Output the [x, y] coordinate of the center of the cell containing the given text.  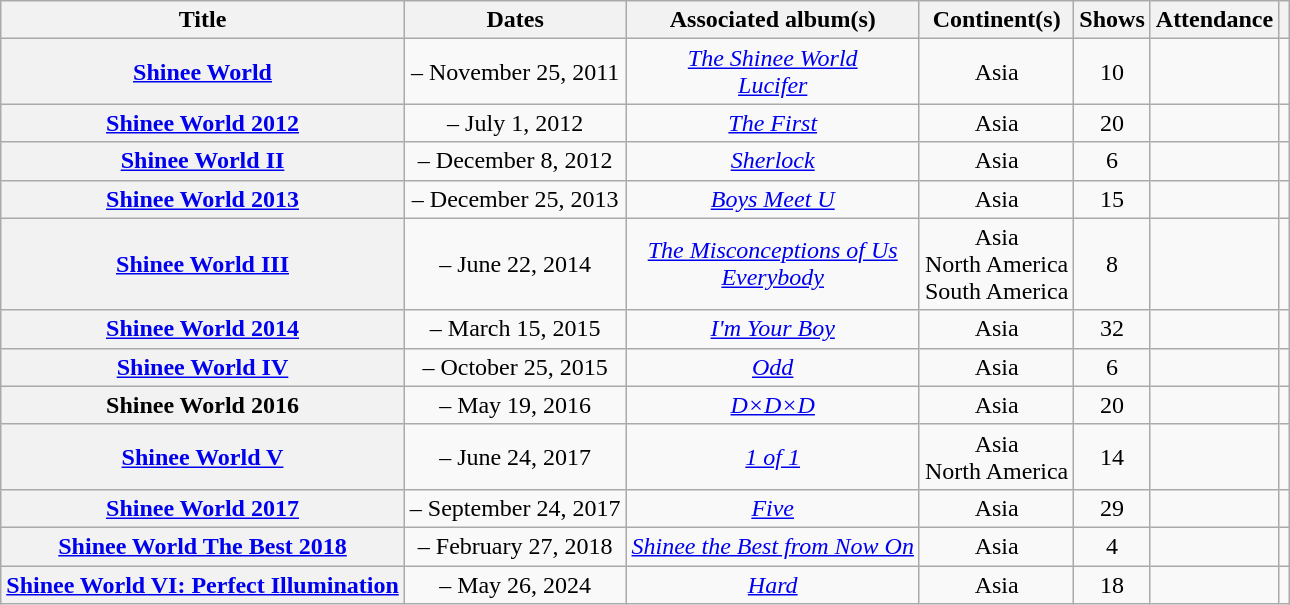
Boys Meet U [772, 199]
1 of 1 [772, 456]
Title [203, 20]
15 [1112, 199]
Shinee World IV [203, 367]
– September 24, 2017 [515, 508]
Shinee World V [203, 456]
Odd [772, 367]
Shinee World II [203, 161]
Shinee World VI: Perfect Illumination [203, 585]
14 [1112, 456]
Shinee World 2013 [203, 199]
Hard [772, 585]
Shinee World 2017 [203, 508]
AsiaNorth America [996, 456]
– October 25, 2015 [515, 367]
– December 8, 2012 [515, 161]
– December 25, 2013 [515, 199]
Associated album(s) [772, 20]
AsiaNorth AmericaSouth America [996, 264]
Shinee World [203, 72]
Shinee the Best from Now On [772, 546]
18 [1112, 585]
– June 24, 2017 [515, 456]
32 [1112, 329]
Shinee World 2014 [203, 329]
– May 19, 2016 [515, 405]
Shinee World III [203, 264]
– November 25, 2011 [515, 72]
– June 22, 2014 [515, 264]
Dates [515, 20]
I'm Your Boy [772, 329]
Attendance [1214, 20]
Shinee World 2016 [203, 405]
– July 1, 2012 [515, 123]
The First [772, 123]
Shows [1112, 20]
The Shinee WorldLucifer [772, 72]
– March 15, 2015 [515, 329]
Continent(s) [996, 20]
29 [1112, 508]
– May 26, 2024 [515, 585]
10 [1112, 72]
D×D×D [772, 405]
– February 27, 2018 [515, 546]
Shinee World The Best 2018 [203, 546]
8 [1112, 264]
Shinee World 2012 [203, 123]
Sherlock [772, 161]
The Misconceptions of UsEverybody [772, 264]
Five [772, 508]
4 [1112, 546]
